Scan for the cell matching the given text and deliver its [x, y] coordinate at center. 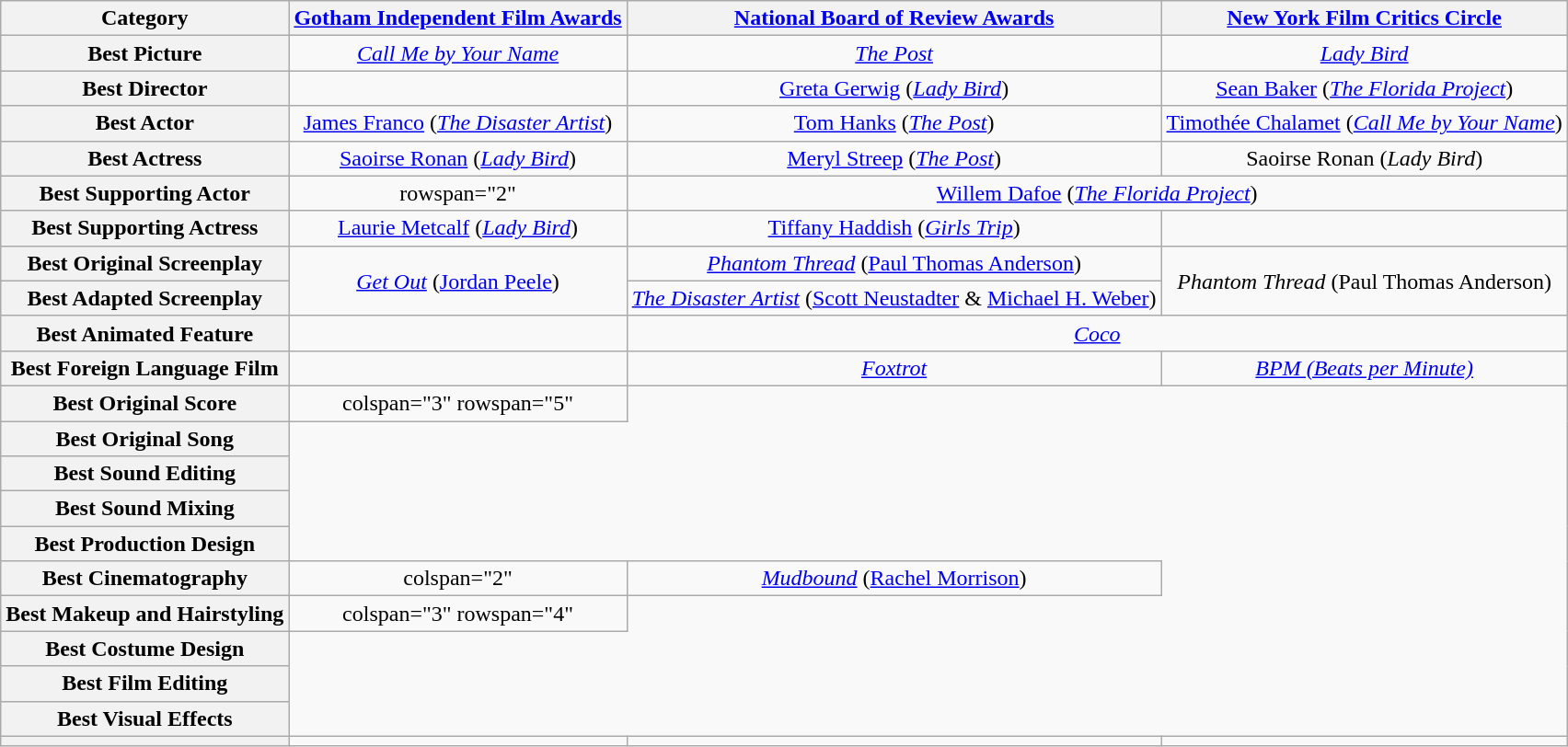
The Post [894, 53]
Mudbound (Rachel Morrison) [894, 579]
Best Original Song [145, 439]
Best Picture [145, 53]
Tiffany Haddish (Girls Trip) [894, 228]
Best Director [145, 88]
Sean Baker (The Florida Project) [1364, 88]
Category [145, 18]
Tom Hanks (The Post) [894, 123]
Best Cinematography [145, 579]
Laurie Metcalf (Lady Bird) [458, 228]
New York Film Critics Circle [1364, 18]
Best Sound Mixing [145, 509]
Gotham Independent Film Awards [458, 18]
Best Original Screenplay [145, 263]
rowspan="2" [458, 193]
Best Foreign Language Film [145, 368]
Best Supporting Actress [145, 228]
colspan="2" [458, 579]
The Disaster Artist (Scott Neustadter & Michael H. Weber) [894, 298]
Best Makeup and Hairstyling [145, 614]
Best Film Editing [145, 684]
Timothée Chalamet (Call Me by Your Name) [1364, 123]
Best Production Design [145, 544]
colspan="3" rowspan="5" [458, 403]
Foxtrot [894, 368]
Best Animated Feature [145, 333]
Meryl Streep (The Post) [894, 158]
Best Adapted Screenplay [145, 298]
Best Actor [145, 123]
Best Actress [145, 158]
Best Visual Effects [145, 718]
National Board of Review Awards [894, 18]
Greta Gerwig (Lady Bird) [894, 88]
colspan="3" rowspan="4" [458, 614]
Lady Bird [1364, 53]
Best Costume Design [145, 649]
Best Supporting Actor [145, 193]
Willem Dafoe (The Florida Project) [1097, 193]
Coco [1097, 333]
Best Sound Editing [145, 474]
Best Original Score [145, 403]
Call Me by Your Name [458, 53]
Get Out (Jordan Peele) [458, 281]
James Franco (The Disaster Artist) [458, 123]
BPM (Beats per Minute) [1364, 368]
